From the cell containing the given text, extract its center point as [x, y] coordinate. 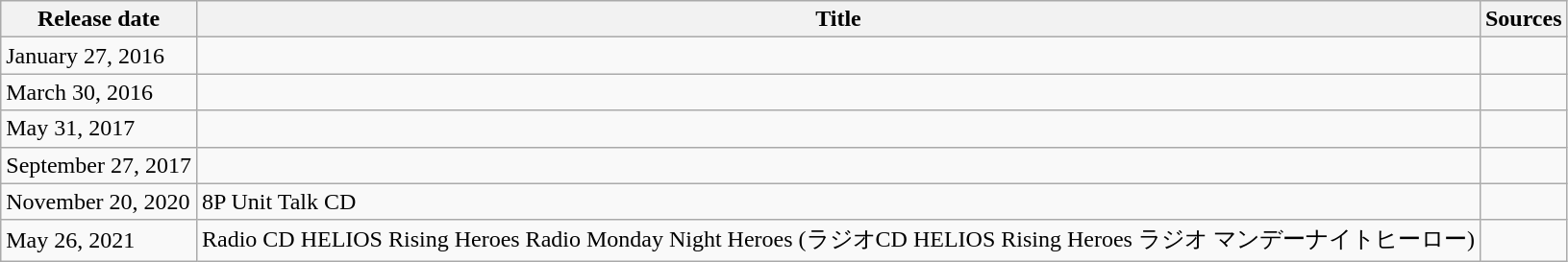
January 27, 2016 [99, 56]
Sources [1523, 19]
November 20, 2020 [99, 202]
Release date [99, 19]
Title [838, 19]
September 27, 2017 [99, 165]
March 30, 2016 [99, 92]
May 26, 2021 [99, 240]
8P Unit Talk CD [838, 202]
May 31, 2017 [99, 129]
Radio CD HELIOS Rising Heroes Radio Monday Night Heroes (ラジオCD HELIOS Rising Heroes ラジオ マンデーナイトヒーロー) [838, 240]
